Determine the [x, y] coordinate at the center of the cell enclosing the given text.  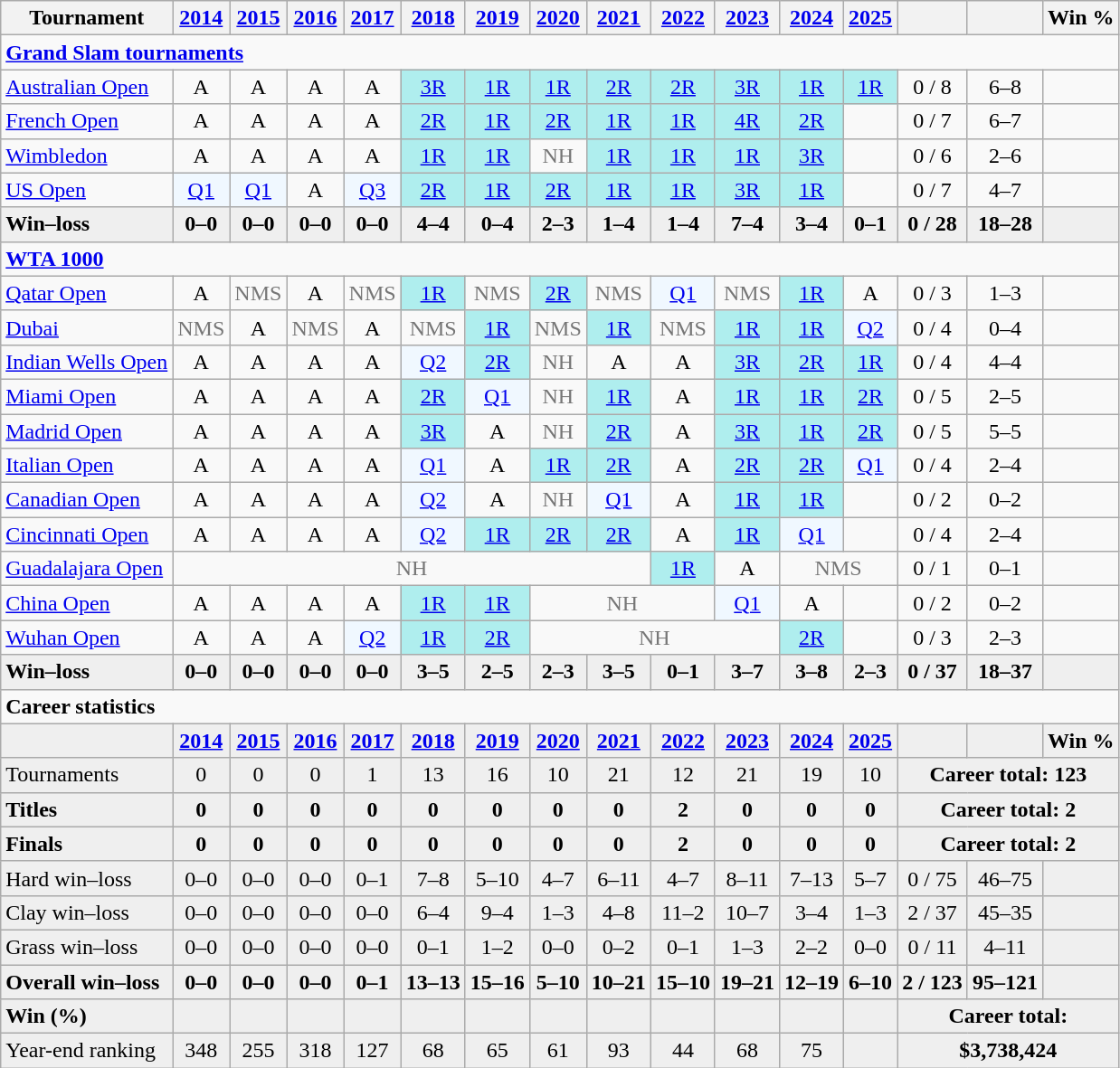
19 [812, 775]
8–11 [747, 878]
Q3 [373, 190]
Career total: 123 [1008, 775]
Career total: [1008, 1016]
Dubai [87, 327]
Guadalajara Open [87, 569]
16 [498, 775]
4–8 [619, 912]
5–5 [1004, 431]
7–13 [812, 878]
13–13 [432, 981]
12 [682, 775]
93 [619, 1051]
Grass win–loss [87, 947]
348 [201, 1051]
Overall win–loss [87, 981]
4–11 [1004, 947]
95–121 [1004, 981]
Year-end ranking [87, 1051]
Hard win–loss [87, 878]
Career statistics [560, 706]
2–2 [812, 947]
44 [682, 1051]
$3,738,424 [1008, 1051]
7–4 [747, 224]
Grand Slam tournaments [560, 52]
Win (%) [87, 1016]
18–37 [1004, 672]
18–28 [1004, 224]
6–11 [619, 878]
11–2 [682, 912]
0 / 28 [933, 224]
2 / 37 [933, 912]
19–21 [747, 981]
Clay win–loss [87, 912]
China Open [87, 603]
Tournaments [87, 775]
WTA 1000 [560, 259]
0 / 8 [933, 87]
5–7 [870, 878]
255 [259, 1051]
0 / 75 [933, 878]
2–6 [1004, 156]
13 [432, 775]
French Open [87, 121]
0 / 11 [933, 947]
75 [812, 1051]
12–19 [812, 981]
Finals [87, 844]
3–8 [812, 672]
3–7 [747, 672]
0 / 37 [933, 672]
0 / 6 [933, 156]
Wuhan Open [87, 638]
Indian Wells Open [87, 362]
Qatar Open [87, 293]
Australian Open [87, 87]
127 [373, 1051]
Tournament [87, 18]
61 [557, 1051]
Miami Open [87, 396]
Italian Open [87, 466]
1 [373, 775]
6–10 [870, 981]
US Open [87, 190]
Titles [87, 809]
7–8 [432, 878]
6–4 [432, 912]
Wimbledon [87, 156]
65 [498, 1051]
Canadian Open [87, 500]
0 / 1 [933, 569]
4R [747, 121]
2 / 123 [933, 981]
9–4 [498, 912]
6–8 [1004, 87]
6–7 [1004, 121]
15–10 [682, 981]
Madrid Open [87, 431]
1–2 [498, 947]
10–7 [747, 912]
318 [315, 1051]
Cincinnati Open [87, 534]
10–21 [619, 981]
45–35 [1004, 912]
15–16 [498, 981]
46–75 [1004, 878]
